Return [x, y] of the center of cell containing provided text 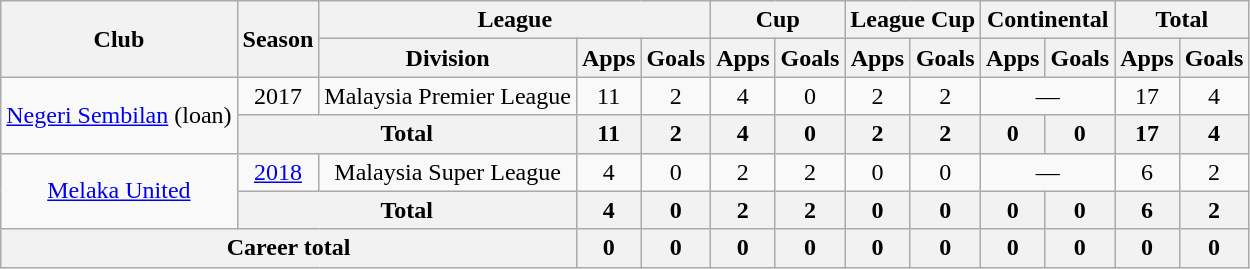
Club [119, 39]
Cup [778, 20]
Career total [289, 248]
Division [448, 58]
Negeri Sembilan (loan) [119, 115]
Malaysia Premier League [448, 96]
Season [278, 39]
Melaka United [119, 191]
League Cup [913, 20]
Continental [1048, 20]
2018 [278, 172]
Malaysia Super League [448, 172]
2017 [278, 96]
League [515, 20]
